Find where the given text appears and provide that cell's center as [x, y] coordinate. 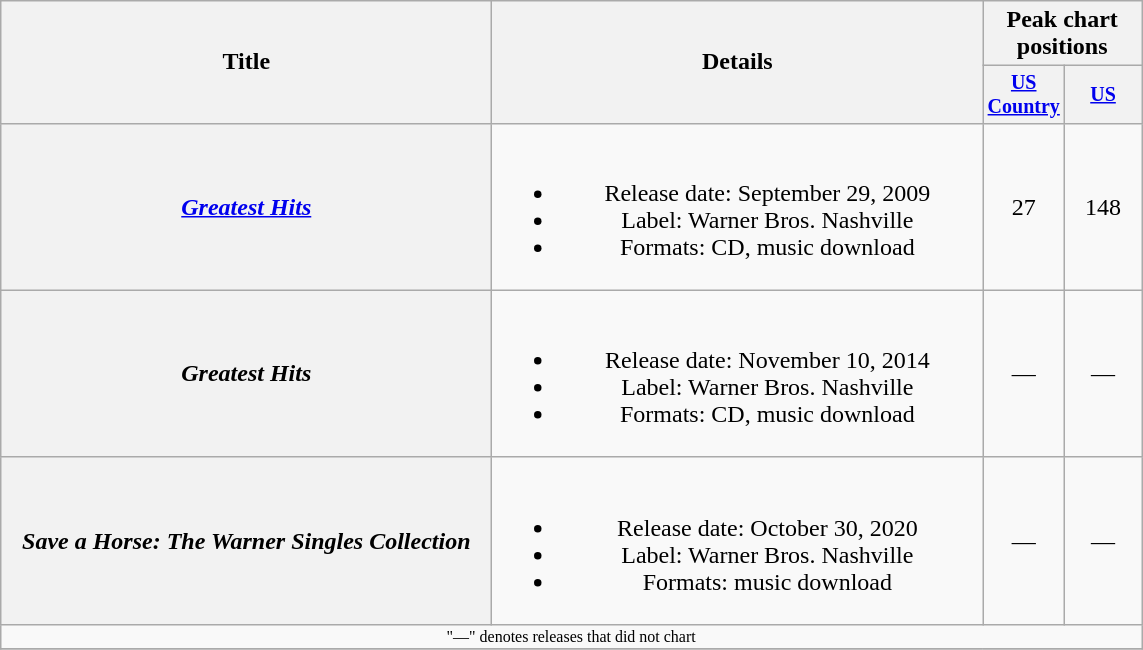
"—" denotes releases that did not chart [572, 636]
Peak chartpositions [1062, 34]
Release date: November 10, 2014Label: Warner Bros. NashvilleFormats: CD, music download [738, 374]
Save a Horse: The Warner Singles Collection [246, 540]
Release date: September 29, 2009Label: Warner Bros. NashvilleFormats: CD, music download [738, 206]
148 [1104, 206]
Details [738, 62]
Title [246, 62]
Release date: October 30, 2020Label: Warner Bros. NashvilleFormats: music download [738, 540]
US [1104, 94]
27 [1024, 206]
US Country [1024, 94]
